Return (x, y) of the center of cell containing provided text 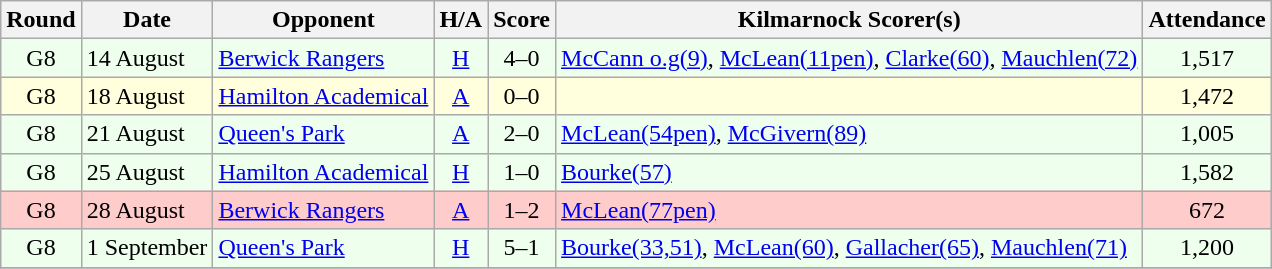
1 September (147, 248)
1–0 (522, 172)
1,472 (1207, 96)
0–0 (522, 96)
H/A (461, 20)
Bourke(33,51), McLean(60), Gallacher(65), Mauchlen(71) (850, 248)
McLean(54pen), McGivern(89) (850, 134)
4–0 (522, 58)
21 August (147, 134)
McCann o.g(9), McLean(11pen), Clarke(60), Mauchlen(72) (850, 58)
672 (1207, 210)
Bourke(57) (850, 172)
1,200 (1207, 248)
McLean(77pen) (850, 210)
1–2 (522, 210)
14 August (147, 58)
Attendance (1207, 20)
18 August (147, 96)
28 August (147, 210)
1,582 (1207, 172)
Opponent (324, 20)
Date (147, 20)
2–0 (522, 134)
25 August (147, 172)
1,005 (1207, 134)
1,517 (1207, 58)
Kilmarnock Scorer(s) (850, 20)
5–1 (522, 248)
Score (522, 20)
Round (41, 20)
